Extract the (X, Y) coordinate from the center of the cell holding the provided text.  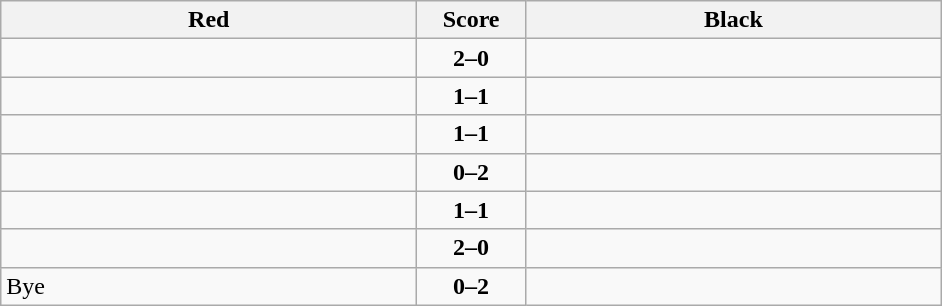
Score (472, 20)
Black (733, 20)
Red (209, 20)
Bye (209, 286)
